Detect which cell encompasses the target text, then output its [X, Y] center coordinate. 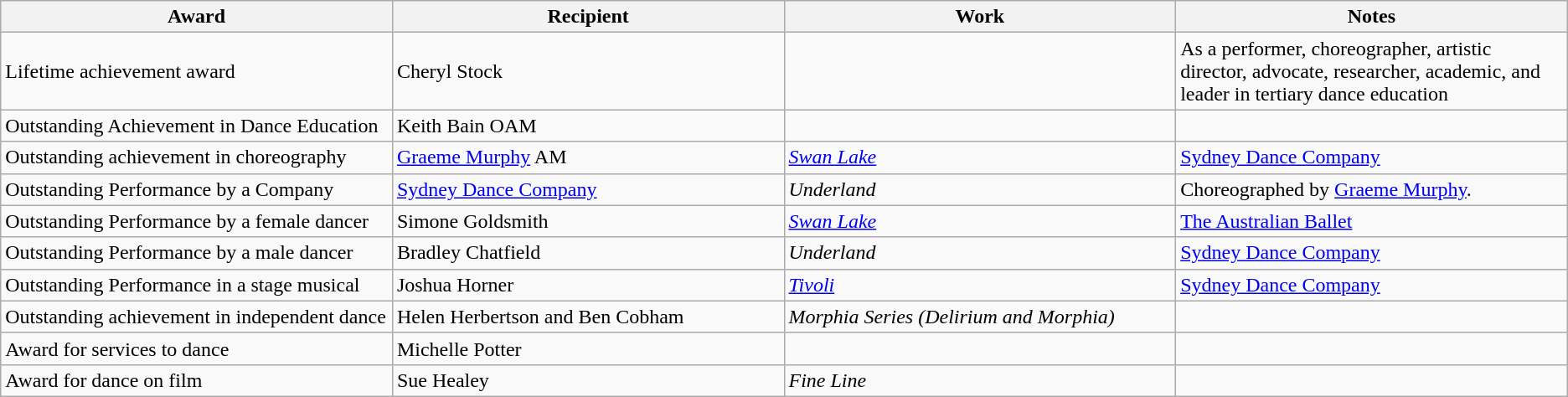
Bradley Chatfield [588, 253]
Cheryl Stock [588, 71]
As a performer, choreographer, artistic director, advocate, researcher, academic, and leader in tertiary dance education [1372, 71]
Notes [1372, 17]
Work [980, 17]
Outstanding achievement in choreography [197, 157]
Lifetime achievement award [197, 71]
Recipient [588, 17]
Keith Bain OAM [588, 126]
Outstanding Performance by a male dancer [197, 253]
Graeme Murphy AM [588, 157]
Outstanding Achievement in Dance Education [197, 126]
Tivoli [980, 285]
Sue Healey [588, 380]
Award for dance on film [197, 380]
Choreographed by Graeme Murphy. [1372, 189]
Simone Goldsmith [588, 221]
Outstanding Performance by a Company [197, 189]
Award for services to dance [197, 348]
Award [197, 17]
Michelle Potter [588, 348]
Fine Line [980, 380]
Helen Herbertson and Ben Cobham [588, 317]
Outstanding Performance in a stage musical [197, 285]
The Australian Ballet [1372, 221]
Outstanding Performance by a female dancer [197, 221]
Outstanding achievement in independent dance [197, 317]
Joshua Horner [588, 285]
Morphia Series (Delirium and Morphia) [980, 317]
